Extract the [X, Y] coordinate from the center of the cell holding the provided text.  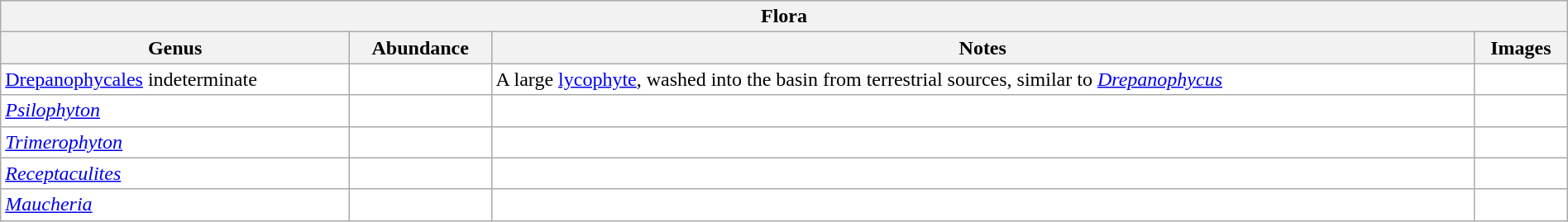
Receptaculites [175, 173]
Abundance [420, 48]
Trimerophyton [175, 142]
Psilophyton [175, 111]
Maucheria [175, 205]
Images [1520, 48]
Flora [784, 17]
Genus [175, 48]
A large lycophyte, washed into the basin from terrestrial sources, similar to Drepanophycus [982, 79]
Notes [982, 48]
Drepanophycales indeterminate [175, 79]
